Identify which cell holds the provided text, then report its [X, Y] central coordinate. 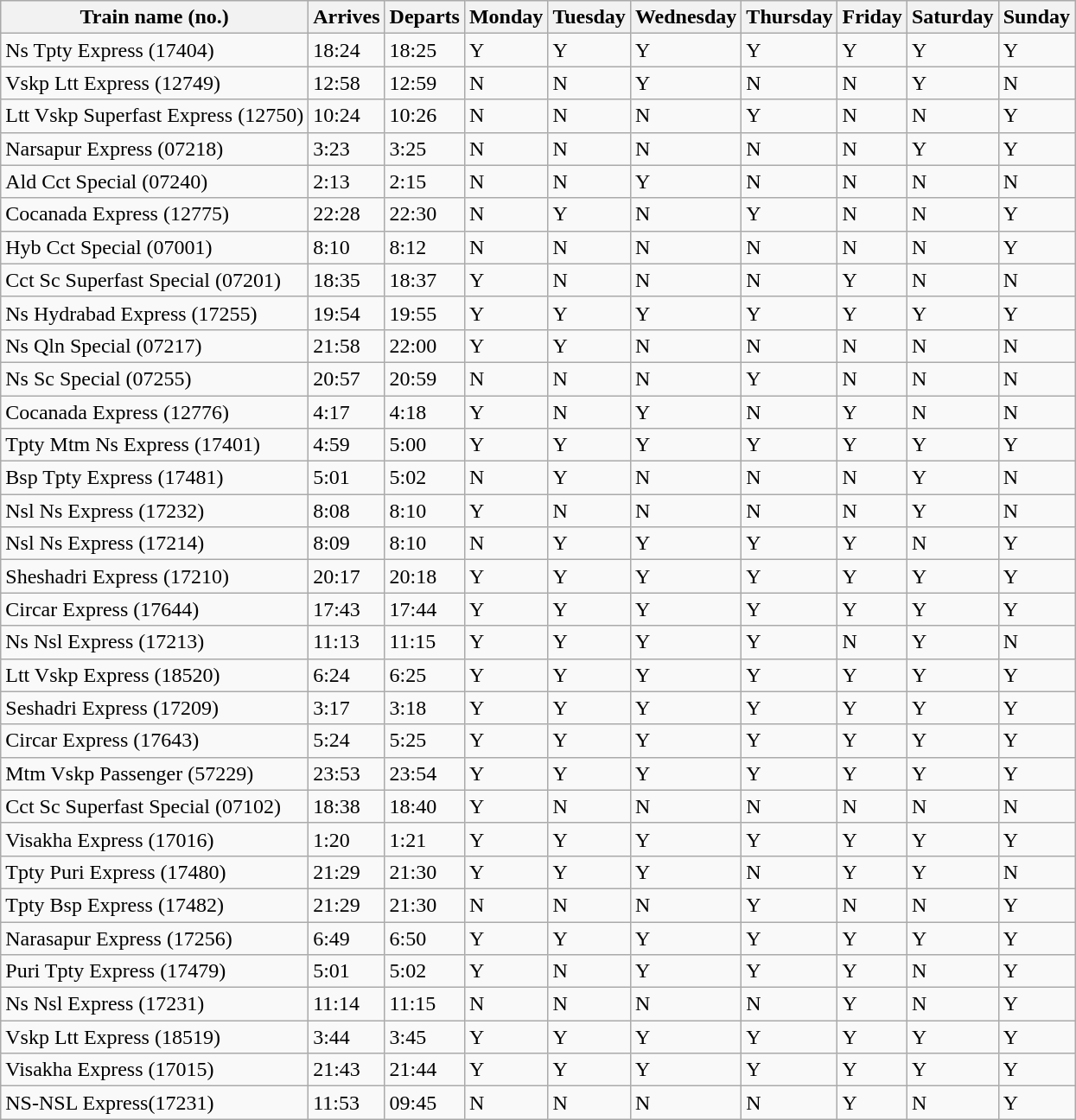
10:26 [424, 116]
6:49 [347, 938]
Hyb Cct Special (07001) [155, 247]
Puri Tpty Express (17479) [155, 971]
Vskp Ltt Express (12749) [155, 83]
18:25 [424, 50]
4:59 [347, 445]
20:17 [347, 576]
Departs [424, 17]
12:58 [347, 83]
5:00 [424, 445]
Cocanada Express (12775) [155, 214]
8:09 [347, 544]
23:53 [347, 773]
3:25 [424, 149]
Seshadri Express (17209) [155, 708]
21:44 [424, 1070]
12:59 [424, 83]
3:17 [347, 708]
10:24 [347, 116]
18:24 [347, 50]
Saturday [952, 17]
4:18 [424, 412]
Tpty Bsp Express (17482) [155, 905]
Vskp Ltt Express (18519) [155, 1037]
Ns Hydrabad Express (17255) [155, 313]
3:45 [424, 1037]
5:25 [424, 741]
2:13 [347, 181]
Narsapur Express (07218) [155, 149]
Cct Sc Superfast Special (07201) [155, 280]
1:21 [424, 839]
Thursday [790, 17]
6:50 [424, 938]
Cocanada Express (12776) [155, 412]
8:12 [424, 247]
21:58 [347, 346]
Ltt Vskp Express (18520) [155, 675]
Tpty Puri Express (17480) [155, 872]
Nsl Ns Express (17232) [155, 511]
20:18 [424, 576]
Ns Nsl Express (17231) [155, 1004]
19:55 [424, 313]
18:35 [347, 280]
Sheshadri Express (17210) [155, 576]
22:00 [424, 346]
Mtm Vskp Passenger (57229) [155, 773]
11:14 [347, 1004]
Ns Nsl Express (17213) [155, 642]
Arrives [347, 17]
8:08 [347, 511]
Tpty Mtm Ns Express (17401) [155, 445]
17:44 [424, 609]
4:17 [347, 412]
Nsl Ns Express (17214) [155, 544]
NS-NSL Express(17231) [155, 1103]
18:38 [347, 806]
2:15 [424, 181]
Visakha Express (17016) [155, 839]
19:54 [347, 313]
Sunday [1036, 17]
Tuesday [589, 17]
6:24 [347, 675]
09:45 [424, 1103]
Circar Express (17644) [155, 609]
1:20 [347, 839]
Monday [506, 17]
Ns Sc Special (07255) [155, 379]
Ltt Vskp Superfast Express (12750) [155, 116]
Bsp Tpty Express (17481) [155, 478]
Narasapur Express (17256) [155, 938]
20:59 [424, 379]
Ns Qln Special (07217) [155, 346]
Friday [872, 17]
Cct Sc Superfast Special (07102) [155, 806]
17:43 [347, 609]
Wednesday [685, 17]
Ns Tpty Express (17404) [155, 50]
18:40 [424, 806]
3:18 [424, 708]
Visakha Express (17015) [155, 1070]
21:43 [347, 1070]
Train name (no.) [155, 17]
Ald Cct Special (07240) [155, 181]
20:57 [347, 379]
3:44 [347, 1037]
5:24 [347, 741]
11:53 [347, 1103]
6:25 [424, 675]
Circar Express (17643) [155, 741]
3:23 [347, 149]
22:28 [347, 214]
18:37 [424, 280]
11:13 [347, 642]
23:54 [424, 773]
22:30 [424, 214]
